Determine the (x, y) coordinate at the center of the cell enclosing the given text.  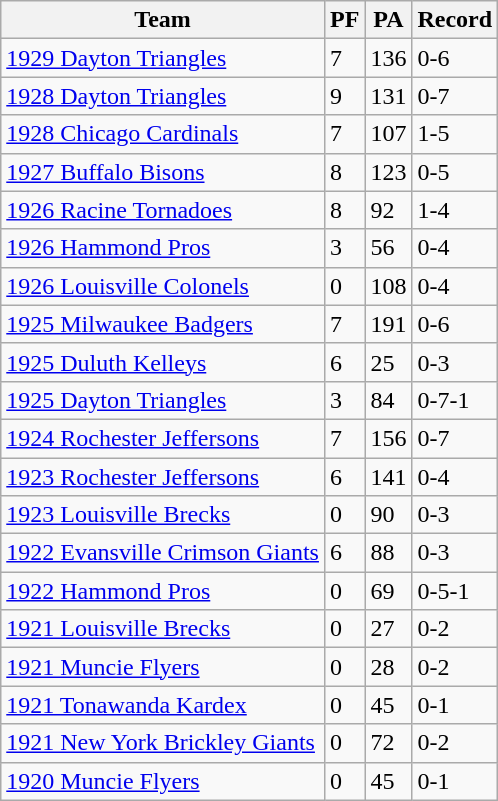
1926 Hammond Pros (163, 248)
9 (344, 96)
1-4 (455, 210)
88 (388, 553)
84 (388, 400)
1921 New York Brickley Giants (163, 743)
1920 Muncie Flyers (163, 781)
69 (388, 591)
1922 Evansville Crimson Giants (163, 553)
PA (388, 20)
141 (388, 477)
1921 Louisville Brecks (163, 629)
1926 Louisville Colonels (163, 286)
107 (388, 134)
1927 Buffalo Bisons (163, 172)
123 (388, 172)
1922 Hammond Pros (163, 591)
Record (455, 20)
1921 Muncie Flyers (163, 667)
1-5 (455, 134)
25 (388, 362)
56 (388, 248)
1921 Tonawanda Kardex (163, 705)
90 (388, 515)
1925 Dayton Triangles (163, 400)
0-5-1 (455, 591)
1924 Rochester Jeffersons (163, 438)
108 (388, 286)
191 (388, 324)
0-7-1 (455, 400)
Team (163, 20)
27 (388, 629)
28 (388, 667)
1929 Dayton Triangles (163, 58)
92 (388, 210)
156 (388, 438)
0-5 (455, 172)
1923 Rochester Jeffersons (163, 477)
1928 Chicago Cardinals (163, 134)
72 (388, 743)
1925 Duluth Kelleys (163, 362)
136 (388, 58)
1925 Milwaukee Badgers (163, 324)
1928 Dayton Triangles (163, 96)
PF (344, 20)
1923 Louisville Brecks (163, 515)
131 (388, 96)
1926 Racine Tornadoes (163, 210)
